Extract the (X, Y) coordinate from the center of the cell holding the provided text.  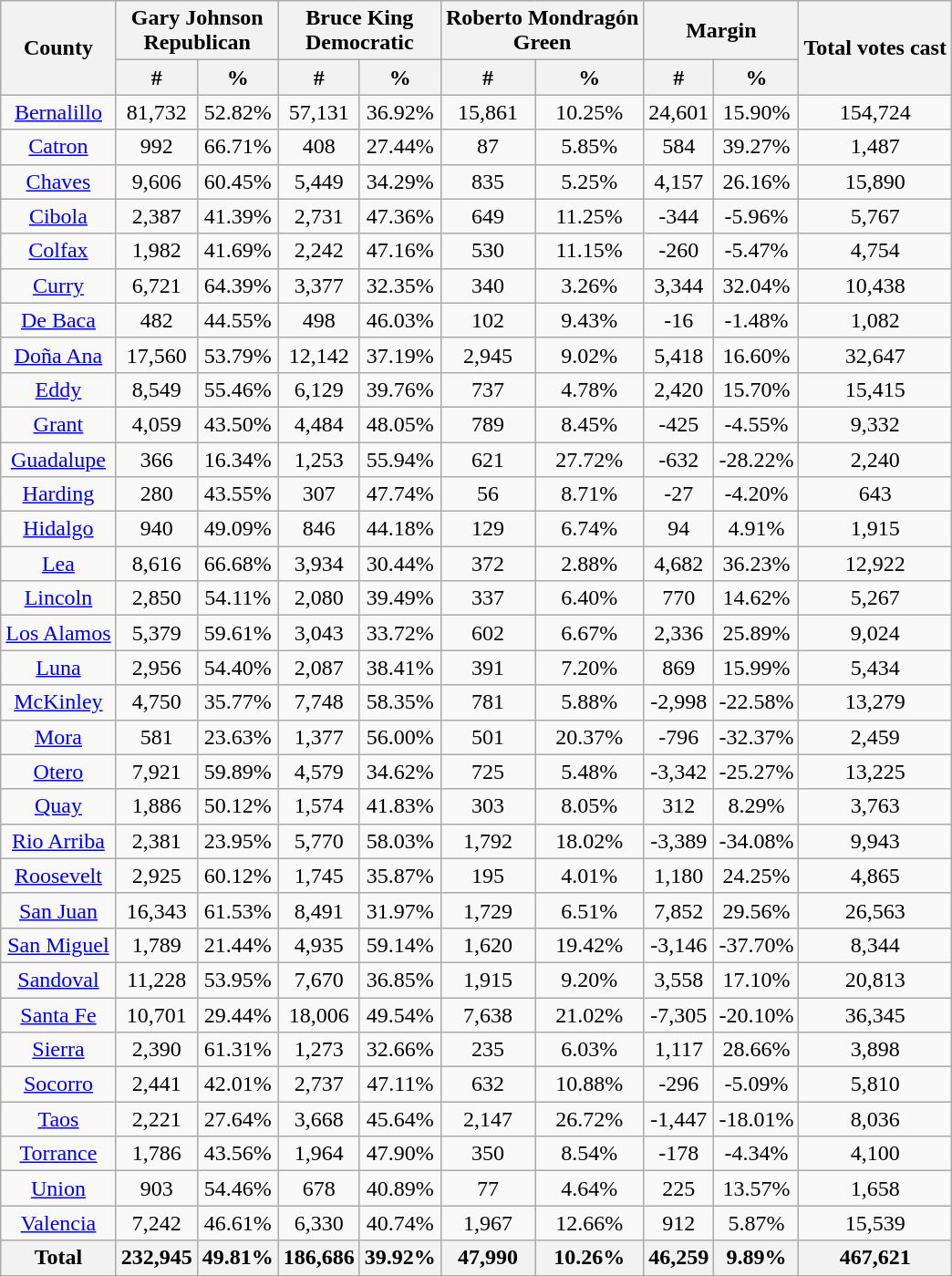
1,377 (319, 737)
8.05% (589, 806)
-2,998 (678, 702)
Guadalupe (58, 459)
35.77% (237, 702)
15.90% (757, 112)
61.31% (237, 1050)
23.95% (237, 841)
8,549 (157, 389)
6.74% (589, 529)
34.62% (399, 772)
9,024 (875, 633)
2,080 (319, 598)
15,415 (875, 389)
-16 (678, 320)
12,142 (319, 355)
-27 (678, 494)
41.69% (237, 251)
2,087 (319, 668)
1,574 (319, 806)
2,381 (157, 841)
13,279 (875, 702)
46.61% (237, 1223)
Eddy (58, 389)
32,647 (875, 355)
350 (487, 1154)
4,750 (157, 702)
Los Alamos (58, 633)
66.68% (237, 564)
7,670 (319, 980)
-5.09% (757, 1084)
29.44% (237, 1015)
47.36% (399, 216)
52.82% (237, 112)
5,434 (875, 668)
Cibola (58, 216)
3,668 (319, 1119)
1,180 (678, 876)
27.64% (237, 1119)
Colfax (58, 251)
186,686 (319, 1258)
15,861 (487, 112)
232,945 (157, 1258)
23.63% (237, 737)
602 (487, 633)
5,767 (875, 216)
1,982 (157, 251)
3,344 (678, 285)
Santa Fe (58, 1015)
16,343 (157, 910)
5,418 (678, 355)
20,813 (875, 980)
Gary JohnsonRepublican (197, 31)
2,387 (157, 216)
-25.27% (757, 772)
2,945 (487, 355)
27.72% (589, 459)
4.01% (589, 876)
59.61% (237, 633)
7.20% (589, 668)
Sandoval (58, 980)
621 (487, 459)
39.49% (399, 598)
15,890 (875, 182)
303 (487, 806)
10,701 (157, 1015)
195 (487, 876)
9,606 (157, 182)
408 (319, 147)
46,259 (678, 1258)
789 (487, 424)
6.67% (589, 633)
46.03% (399, 320)
9.89% (757, 1258)
235 (487, 1050)
-32.37% (757, 737)
56 (487, 494)
2,390 (157, 1050)
24.25% (757, 876)
Curry (58, 285)
4,059 (157, 424)
8,616 (157, 564)
Grant (58, 424)
307 (319, 494)
1,792 (487, 841)
2,221 (157, 1119)
-20.10% (757, 1015)
3.26% (589, 285)
Hidalgo (58, 529)
47.90% (399, 1154)
391 (487, 668)
11,228 (157, 980)
61.53% (237, 910)
-796 (678, 737)
5,810 (875, 1084)
8,036 (875, 1119)
6.03% (589, 1050)
45.64% (399, 1119)
44.18% (399, 529)
55.94% (399, 459)
9,332 (875, 424)
5,770 (319, 841)
47.16% (399, 251)
Bernalillo (58, 112)
54.40% (237, 668)
9.20% (589, 980)
1,886 (157, 806)
-260 (678, 251)
16.60% (757, 355)
29.56% (757, 910)
781 (487, 702)
4.64% (589, 1188)
-296 (678, 1084)
678 (319, 1188)
49.09% (237, 529)
36.85% (399, 980)
Catron (58, 147)
-5.96% (757, 216)
-4.20% (757, 494)
-37.70% (757, 945)
2,336 (678, 633)
Socorro (58, 1084)
50.12% (237, 806)
26.72% (589, 1119)
32.66% (399, 1050)
3,763 (875, 806)
2,737 (319, 1084)
7,748 (319, 702)
26,563 (875, 910)
3,377 (319, 285)
1,964 (319, 1154)
3,898 (875, 1050)
49.81% (237, 1258)
4,935 (319, 945)
Bruce KingDemocratic (359, 31)
6,330 (319, 1223)
-3,389 (678, 841)
482 (157, 320)
77 (487, 1188)
43.50% (237, 424)
632 (487, 1084)
20.37% (589, 737)
15.70% (757, 389)
Sierra (58, 1050)
4,100 (875, 1154)
5.88% (589, 702)
32.35% (399, 285)
8,491 (319, 910)
4,682 (678, 564)
-344 (678, 216)
2.88% (589, 564)
4.91% (757, 529)
992 (157, 147)
17,560 (157, 355)
12,922 (875, 564)
39.76% (399, 389)
McKinley (58, 702)
81,732 (157, 112)
36.23% (757, 564)
10.26% (589, 1258)
41.83% (399, 806)
1,729 (487, 910)
11.25% (589, 216)
9,943 (875, 841)
34.29% (399, 182)
53.95% (237, 980)
-28.22% (757, 459)
-4.34% (757, 1154)
Valencia (58, 1223)
36.92% (399, 112)
Luna (58, 668)
737 (487, 389)
-18.01% (757, 1119)
Lea (58, 564)
1,117 (678, 1050)
15.99% (757, 668)
-34.08% (757, 841)
7,242 (157, 1223)
4,865 (875, 876)
3,934 (319, 564)
366 (157, 459)
Roberto MondragónGreen (542, 31)
58.35% (399, 702)
32.04% (757, 285)
6,129 (319, 389)
4,579 (319, 772)
56.00% (399, 737)
649 (487, 216)
1,786 (157, 1154)
2,441 (157, 1084)
467,621 (875, 1258)
501 (487, 737)
7,852 (678, 910)
1,273 (319, 1050)
San Juan (58, 910)
53.79% (237, 355)
835 (487, 182)
1,658 (875, 1188)
Total (58, 1258)
1,487 (875, 147)
Torrance (58, 1154)
154,724 (875, 112)
11.15% (589, 251)
Chaves (58, 182)
3,043 (319, 633)
225 (678, 1188)
6.51% (589, 910)
9.43% (589, 320)
10.25% (589, 112)
3,558 (678, 980)
6.40% (589, 598)
47.74% (399, 494)
30.44% (399, 564)
5,267 (875, 598)
Otero (58, 772)
40.89% (399, 1188)
6,721 (157, 285)
8.54% (589, 1154)
18,006 (319, 1015)
1,789 (157, 945)
12.66% (589, 1223)
Lincoln (58, 598)
5.85% (589, 147)
54.11% (237, 598)
Mora (58, 737)
846 (319, 529)
49.54% (399, 1015)
4,484 (319, 424)
129 (487, 529)
5.25% (589, 182)
59.89% (237, 772)
47.11% (399, 1084)
19.42% (589, 945)
2,147 (487, 1119)
10,438 (875, 285)
36,345 (875, 1015)
2,459 (875, 737)
2,956 (157, 668)
498 (319, 320)
1,082 (875, 320)
8.29% (757, 806)
59.14% (399, 945)
312 (678, 806)
2,850 (157, 598)
4,754 (875, 251)
64.39% (237, 285)
903 (157, 1188)
San Miguel (58, 945)
48.05% (399, 424)
Doña Ana (58, 355)
54.46% (237, 1188)
1,253 (319, 459)
4,157 (678, 182)
Roosevelt (58, 876)
5.87% (757, 1223)
9.02% (589, 355)
-4.55% (757, 424)
18.02% (589, 841)
-425 (678, 424)
Margin (721, 31)
60.12% (237, 876)
940 (157, 529)
44.55% (237, 320)
47,990 (487, 1258)
21.44% (237, 945)
40.74% (399, 1223)
5,379 (157, 633)
10.88% (589, 1084)
58.03% (399, 841)
Harding (58, 494)
60.45% (237, 182)
4.78% (589, 389)
16.34% (237, 459)
De Baca (58, 320)
2,731 (319, 216)
87 (487, 147)
Union (58, 1188)
280 (157, 494)
Taos (58, 1119)
5,449 (319, 182)
39.27% (757, 147)
584 (678, 147)
15,539 (875, 1223)
-22.58% (757, 702)
37.19% (399, 355)
8.71% (589, 494)
337 (487, 598)
8.45% (589, 424)
340 (487, 285)
25.89% (757, 633)
530 (487, 251)
-632 (678, 459)
27.44% (399, 147)
102 (487, 320)
Quay (58, 806)
372 (487, 564)
13.57% (757, 1188)
-3,146 (678, 945)
55.46% (237, 389)
869 (678, 668)
17.10% (757, 980)
8,344 (875, 945)
-1,447 (678, 1119)
-5.47% (757, 251)
-7,305 (678, 1015)
57,131 (319, 112)
14.62% (757, 598)
1,967 (487, 1223)
581 (157, 737)
Total votes cast (875, 47)
31.97% (399, 910)
13,225 (875, 772)
1,745 (319, 876)
42.01% (237, 1084)
912 (678, 1223)
43.56% (237, 1154)
-1.48% (757, 320)
26.16% (757, 182)
County (58, 47)
2,242 (319, 251)
643 (875, 494)
7,638 (487, 1015)
-178 (678, 1154)
33.72% (399, 633)
66.71% (237, 147)
5.48% (589, 772)
725 (487, 772)
28.66% (757, 1050)
94 (678, 529)
38.41% (399, 668)
35.87% (399, 876)
21.02% (589, 1015)
2,420 (678, 389)
43.55% (237, 494)
2,240 (875, 459)
2,925 (157, 876)
41.39% (237, 216)
Rio Arriba (58, 841)
39.92% (399, 1258)
-3,342 (678, 772)
24,601 (678, 112)
1,620 (487, 945)
770 (678, 598)
7,921 (157, 772)
